Capture the cell that displays the provided text and extract its (x, y) central coordinate. 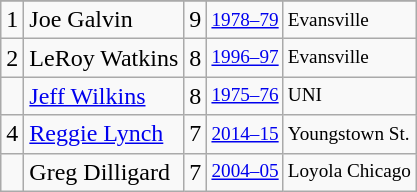
Greg Dilligard (104, 172)
Joe Galvin (104, 20)
1978–79 (245, 20)
UNI (349, 96)
Youngstown St. (349, 134)
Jeff Wilkins (104, 96)
4 (12, 134)
2 (12, 58)
2014–15 (245, 134)
1996–97 (245, 58)
Reggie Lynch (104, 134)
1975–76 (245, 96)
Loyola Chicago (349, 172)
2004–05 (245, 172)
LeRoy Watkins (104, 58)
9 (196, 20)
1 (12, 20)
